Identify which cell holds the provided text, then report its [X, Y] central coordinate. 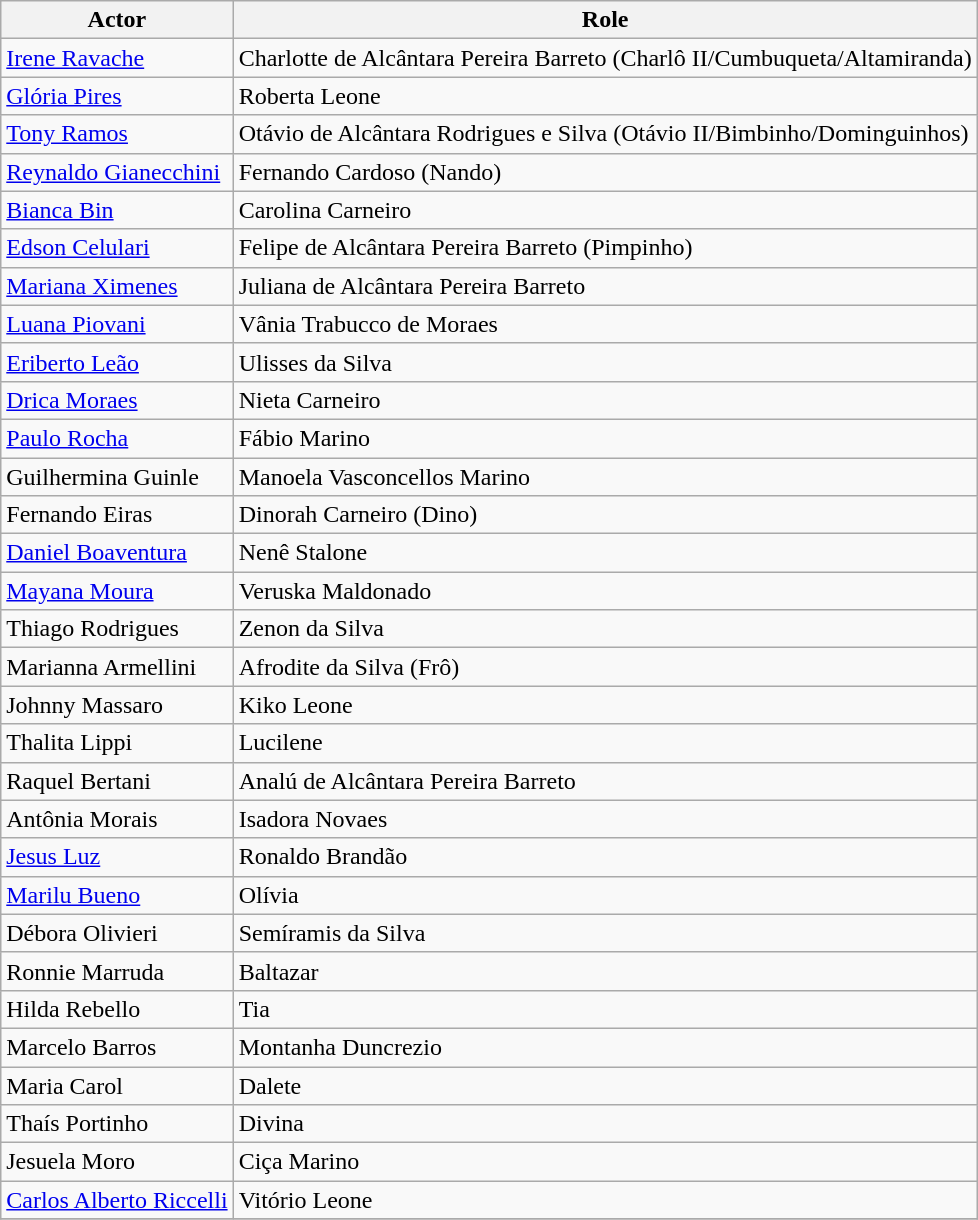
Tony Ramos [117, 134]
Charlotte de Alcântara Pereira Barreto (Charlô II/Cumbuqueta/Altamiranda) [605, 58]
Fernando Cardoso (Nando) [605, 172]
Fernando Eiras [117, 515]
Ronnie Marruda [117, 971]
Vânia Trabucco de Moraes [605, 324]
Dalete [605, 1085]
Olívia [605, 895]
Mayana Moura [117, 591]
Baltazar [605, 971]
Drica Moraes [117, 400]
Kiko Leone [605, 705]
Tia [605, 1009]
Paulo Rocha [117, 438]
Lucilene [605, 743]
Bianca Bin [117, 210]
Marcelo Barros [117, 1047]
Carolina Carneiro [605, 210]
Veruska Maldonado [605, 591]
Carlos Alberto Riccelli [117, 1200]
Roberta Leone [605, 96]
Jesus Luz [117, 857]
Isadora Novaes [605, 819]
Fábio Marino [605, 438]
Divina [605, 1124]
Edson Celulari [117, 248]
Thiago Rodrigues [117, 629]
Thalita Lippi [117, 743]
Zenon da Silva [605, 629]
Johnny Massaro [117, 705]
Hilda Rebello [117, 1009]
Nieta Carneiro [605, 400]
Role [605, 20]
Montanha Duncrezio [605, 1047]
Guilhermina Guinle [117, 477]
Raquel Bertani [117, 781]
Analú de Alcântara Pereira Barreto [605, 781]
Luana Piovani [117, 324]
Eriberto Leão [117, 362]
Reynaldo Gianecchini [117, 172]
Marilu Bueno [117, 895]
Antônia Morais [117, 819]
Semíramis da Silva [605, 933]
Ronaldo Brandão [605, 857]
Juliana de Alcântara Pereira Barreto [605, 286]
Maria Carol [117, 1085]
Dinorah Carneiro (Dino) [605, 515]
Mariana Ximenes [117, 286]
Jesuela Moro [117, 1162]
Otávio de Alcântara Rodrigues e Silva (Otávio II/Bimbinho/Dominguinhos) [605, 134]
Ciça Marino [605, 1162]
Marianna Armellini [117, 667]
Daniel Boaventura [117, 553]
Nenê Stalone [605, 553]
Ulisses da Silva [605, 362]
Thaís Portinho [117, 1124]
Irene Ravache [117, 58]
Débora Olivieri [117, 933]
Vitório Leone [605, 1200]
Afrodite da Silva (Frô) [605, 667]
Actor [117, 20]
Glória Pires [117, 96]
Felipe de Alcântara Pereira Barreto (Pimpinho) [605, 248]
Manoela Vasconcellos Marino [605, 477]
